Search for the cell housing the specified text and yield its [X, Y] center coordinate. 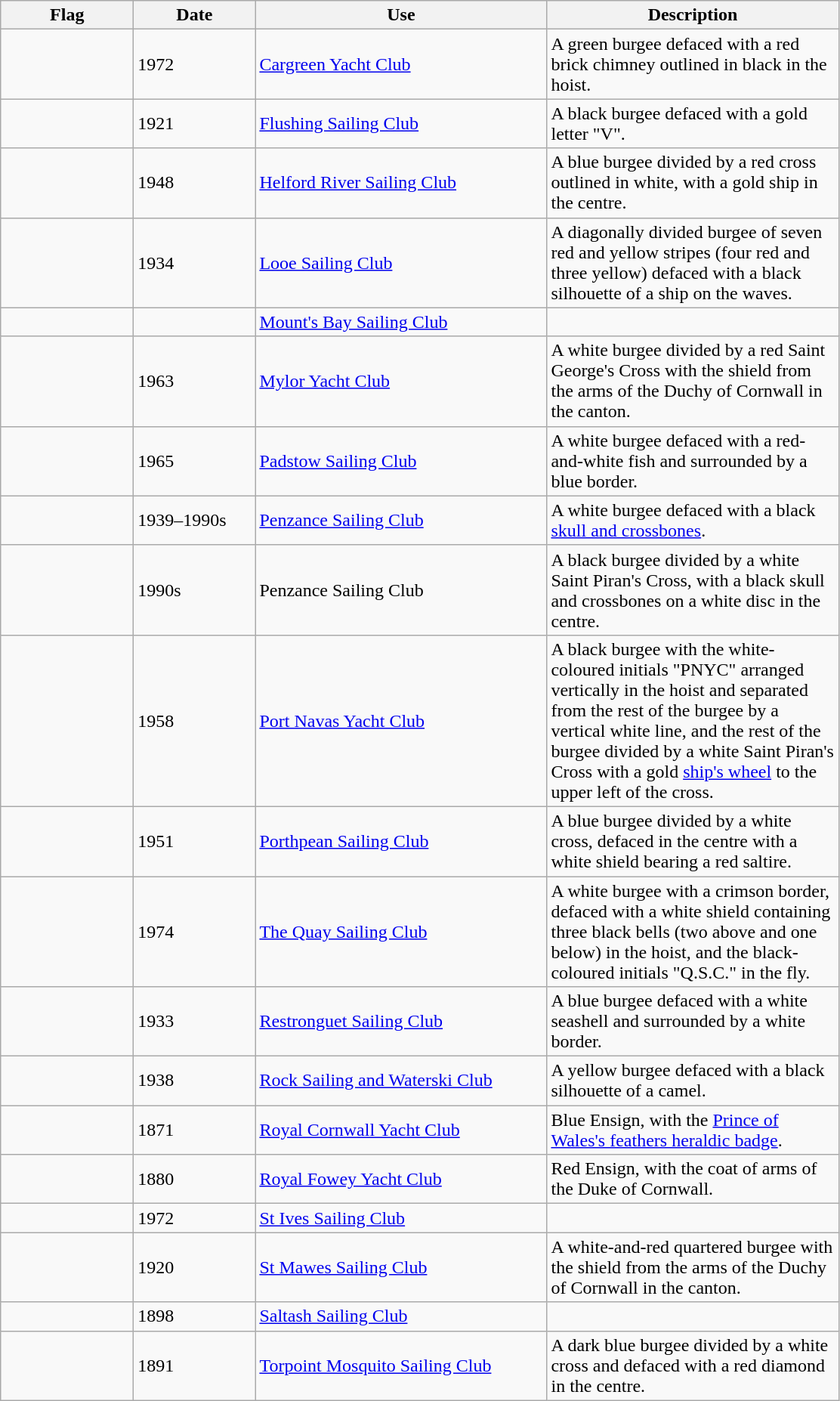
Flag [67, 15]
1871 [195, 1130]
Mount's Bay Sailing Club [401, 322]
1934 [195, 263]
Porthpean Sailing Club [401, 841]
Port Navas Yacht Club [401, 721]
A black burgee divided by a white Saint Piran's Cross, with a black skull and crossbones on a white disc in the centre. [693, 589]
A black burgee defaced with a gold letter "V". [693, 124]
Royal Fowey Yacht Club [401, 1179]
A blue burgee defaced with a white seashell and surrounded by a white border. [693, 1022]
1965 [195, 461]
A diagonally divided burgee of seven red and yellow stripes (four red and three yellow) defaced with a black silhouette of a ship on the waves. [693, 263]
Saltash Sailing Club [401, 1316]
1891 [195, 1365]
A yellow burgee defaced with a black silhouette of a camel. [693, 1081]
A white burgee divided by a red Saint George's Cross with the shield from the arms of the Duchy of Cornwall in the canton. [693, 381]
1898 [195, 1316]
1939–1990s [195, 520]
Use [401, 15]
1958 [195, 721]
Padstow Sailing Club [401, 461]
1921 [195, 124]
Torpoint Mosquito Sailing Club [401, 1365]
Restronguet Sailing Club [401, 1022]
1933 [195, 1022]
1920 [195, 1267]
1951 [195, 841]
Rock Sailing and Waterski Club [401, 1081]
Looe Sailing Club [401, 263]
1938 [195, 1081]
1963 [195, 381]
Date [195, 15]
Cargreen Yacht Club [401, 64]
Description [693, 15]
Royal Cornwall Yacht Club [401, 1130]
A dark blue burgee divided by a white cross and defaced with a red diamond in the centre. [693, 1365]
1974 [195, 932]
Flushing Sailing Club [401, 124]
Blue Ensign, with the Prince of Wales's feathers heraldic badge. [693, 1130]
1880 [195, 1179]
St Ives Sailing Club [401, 1218]
A white-and-red quartered burgee with the shield from the arms of the Duchy of Cornwall in the canton. [693, 1267]
The Quay Sailing Club [401, 932]
A blue burgee divided by a red cross outlined in white, with a gold ship in the centre. [693, 183]
A green burgee defaced with a red brick chimney outlined in black in the hoist. [693, 64]
A white burgee defaced with a black skull and crossbones. [693, 520]
Helford River Sailing Club [401, 183]
A white burgee defaced with a red-and-white fish and surrounded by a blue border. [693, 461]
St Mawes Sailing Club [401, 1267]
1948 [195, 183]
A blue burgee divided by a white cross, defaced in the centre with a white shield bearing a red saltire. [693, 841]
Red Ensign, with the coat of arms of the Duke of Cornwall. [693, 1179]
Mylor Yacht Club [401, 381]
1990s [195, 589]
